Find where the given text appears and provide that cell's center as [X, Y] coordinate. 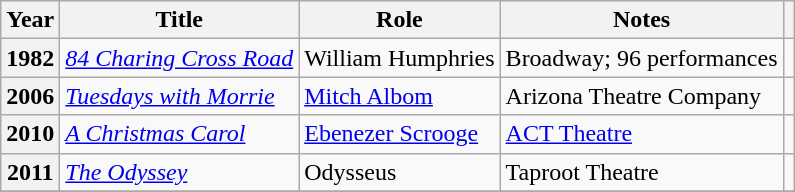
Ebenezer Scrooge [400, 134]
Mitch Albom [400, 96]
Role [400, 20]
Broadway; 96 performances [642, 58]
2010 [30, 134]
The Odyssey [180, 172]
84 Charing Cross Road [180, 58]
William Humphries [400, 58]
Taproot Theatre [642, 172]
ACT Theatre [642, 134]
Odysseus [400, 172]
Title [180, 20]
Year [30, 20]
Tuesdays with Morrie [180, 96]
2011 [30, 172]
Arizona Theatre Company [642, 96]
Notes [642, 20]
2006 [30, 96]
A Christmas Carol [180, 134]
1982 [30, 58]
